Locate the cell with the specified text and output its [x, y] center coordinate. 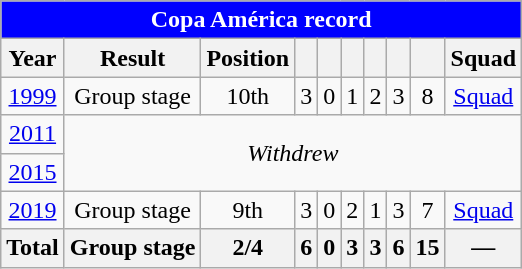
10th [248, 96]
8 [428, 96]
9th [248, 210]
Year [33, 58]
— [483, 248]
15 [428, 248]
Copa América record [262, 20]
1999 [33, 96]
2011 [33, 134]
Position [248, 58]
2019 [33, 210]
2/4 [248, 248]
2015 [33, 172]
7 [428, 210]
Result [132, 58]
Withdrew [292, 153]
Total [33, 248]
